Extract the (X, Y) coordinate from the center of the cell holding the provided text.  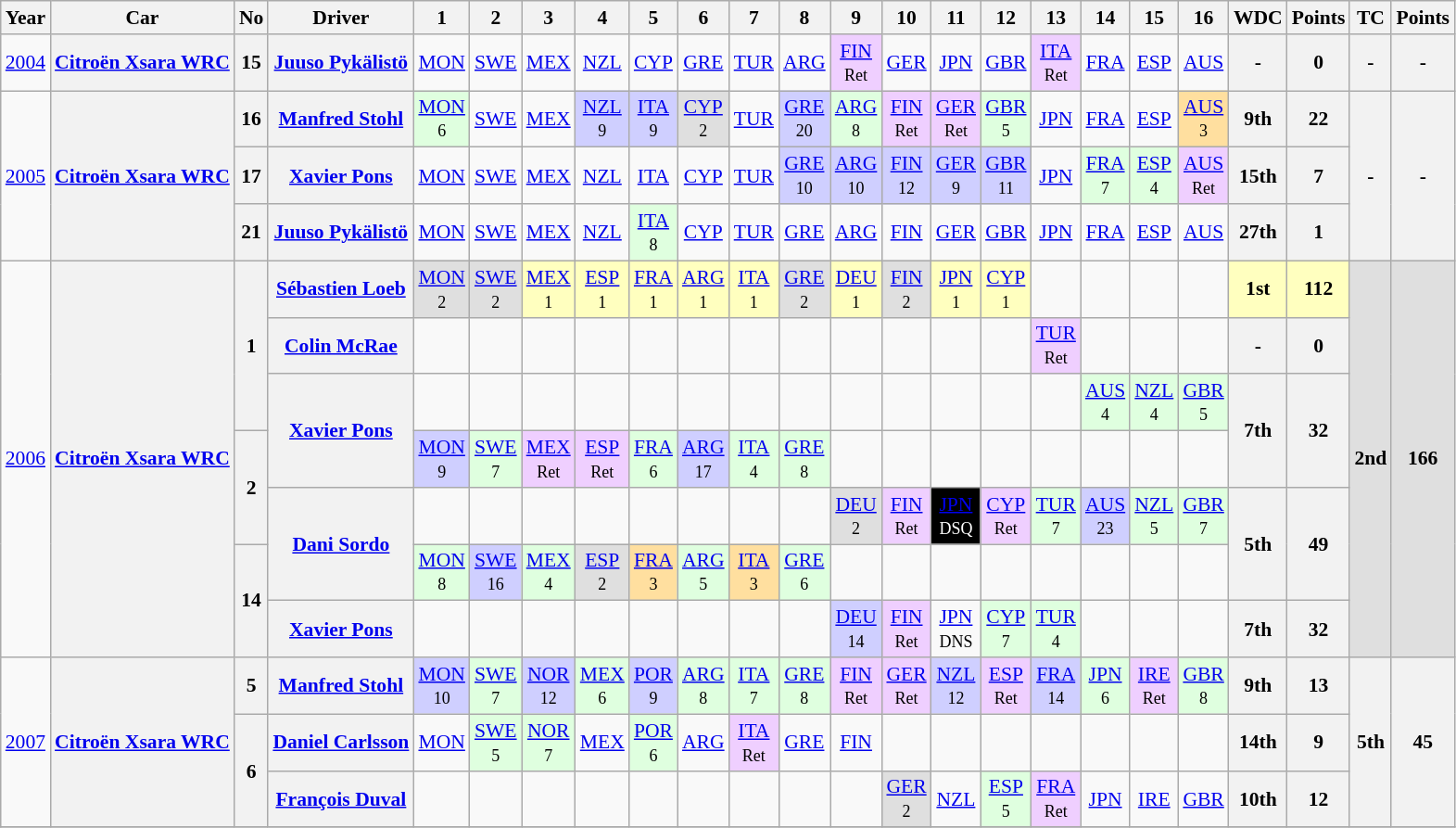
8 (804, 18)
DEU2 (856, 516)
POR6 (653, 742)
NZL4 (1154, 402)
TURRet (1057, 345)
Dani Sordo (341, 544)
SWE2 (496, 289)
TUR7 (1057, 516)
GBR11 (1007, 176)
No (252, 18)
45 (1423, 742)
MON9 (441, 460)
ARG17 (703, 460)
POR9 (653, 686)
2005 (26, 176)
21 (252, 232)
MEX4 (549, 573)
MEXRet (549, 460)
GRE2 (804, 289)
NOR12 (549, 686)
ARG1 (703, 289)
FIN2 (906, 289)
IRERet (1154, 686)
SWE5 (496, 742)
ITA3 (754, 573)
ARG10 (856, 176)
CYPRet (1007, 516)
MON6 (441, 119)
MON2 (441, 289)
FRA6 (653, 460)
14th (1259, 742)
CYP7 (1007, 629)
TC (1370, 18)
MON10 (441, 686)
FRARet (1057, 799)
SWE16 (496, 573)
GRE10 (804, 176)
27th (1259, 232)
WDC (1259, 18)
17 (252, 176)
Driver (341, 18)
JPNDSQ (956, 516)
NOR7 (549, 742)
FRA1 (653, 289)
MON8 (441, 573)
NZL12 (956, 686)
15th (1259, 176)
DEU1 (856, 289)
10 (906, 18)
166 (1423, 459)
10th (1259, 799)
112 (1319, 289)
GRE6 (804, 573)
FIN12 (906, 176)
NZL9 (602, 119)
CYP2 (703, 119)
1st (1259, 289)
GRE20 (804, 119)
François Duval (341, 799)
JPN6 (1105, 686)
ESP2 (602, 573)
ESP4 (1154, 176)
AUS23 (1105, 516)
4 (602, 18)
CYP1 (1007, 289)
AUS4 (1105, 402)
3 (549, 18)
GER9 (956, 176)
Sébastien Loeb (341, 289)
Daniel Carlsson (341, 742)
GER2 (906, 799)
2006 (26, 459)
ITA (653, 176)
AUSRet (1203, 176)
JPN1 (956, 289)
DEU14 (856, 629)
ITA8 (653, 232)
FRA3 (653, 573)
Year (26, 18)
JPNDNS (956, 629)
FRA7 (1105, 176)
ESP5 (1007, 799)
ESP1 (602, 289)
Car (143, 18)
49 (1319, 544)
MEX1 (549, 289)
2004 (26, 63)
ITA1 (754, 289)
GBR7 (1203, 516)
FRA14 (1057, 686)
MEX6 (602, 686)
ITA9 (653, 119)
ARG5 (703, 573)
ITA7 (754, 686)
TUR4 (1057, 629)
AUS3 (1203, 119)
22 (1319, 119)
2nd (1370, 459)
11 (956, 18)
GBR8 (1203, 686)
NZL5 (1154, 516)
2007 (26, 742)
Colin McRae (341, 345)
IRE (1154, 799)
ITA4 (754, 460)
